Identify which cell holds the provided text, then report its [x, y] central coordinate. 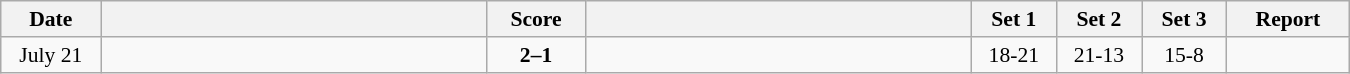
Score [536, 19]
15-8 [1184, 55]
July 21 [51, 55]
Set 2 [1098, 19]
2–1 [536, 55]
Report [1288, 19]
Date [51, 19]
18-21 [1014, 55]
Set 3 [1184, 19]
Set 1 [1014, 19]
21-13 [1098, 55]
